Scan for the cell matching the given text and deliver its [x, y] coordinate at center. 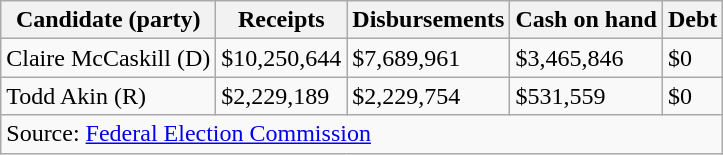
$2,229,189 [282, 96]
Debt [692, 20]
Cash on hand [586, 20]
Todd Akin (R) [108, 96]
$10,250,644 [282, 58]
Receipts [282, 20]
$7,689,961 [428, 58]
Claire McCaskill (D) [108, 58]
Candidate (party) [108, 20]
$3,465,846 [586, 58]
Source: Federal Election Commission [362, 134]
Disbursements [428, 20]
$531,559 [586, 96]
$2,229,754 [428, 96]
